Identify which cell holds the provided text, then report its [x, y] central coordinate. 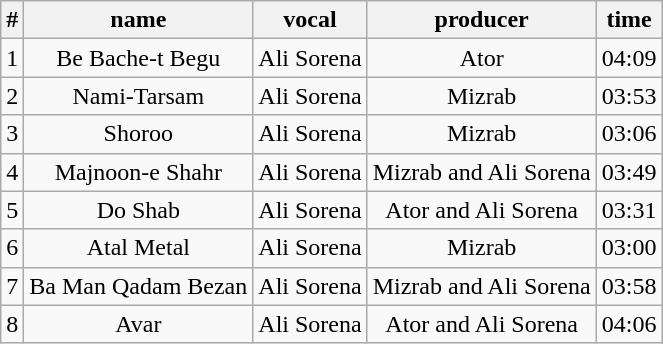
2 [12, 96]
6 [12, 248]
time [629, 20]
7 [12, 286]
03:00 [629, 248]
Nami-Tarsam [138, 96]
Do Shab [138, 210]
Majnoon-e Shahr [138, 172]
8 [12, 324]
1 [12, 58]
Avar [138, 324]
03:53 [629, 96]
name [138, 20]
03:31 [629, 210]
Be Bache-t Begu [138, 58]
03:06 [629, 134]
producer [482, 20]
03:49 [629, 172]
4 [12, 172]
Ator [482, 58]
Ba Man Qadam Bezan [138, 286]
Shoroo [138, 134]
Atal Metal [138, 248]
03:58 [629, 286]
vocal [310, 20]
# [12, 20]
04:06 [629, 324]
5 [12, 210]
3 [12, 134]
04:09 [629, 58]
